From the cell containing the given text, extract its center point as [x, y] coordinate. 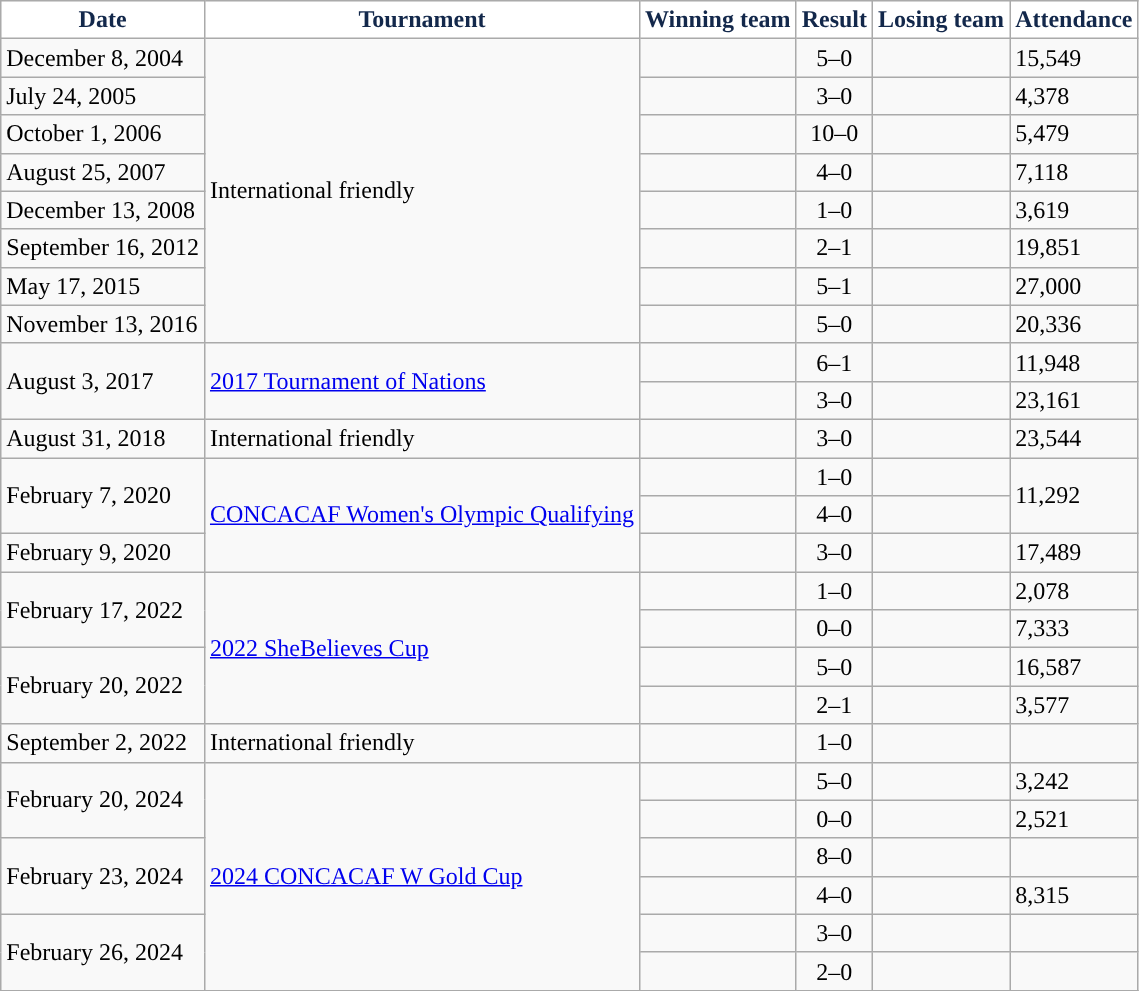
February 26, 2024 [103, 952]
3,577 [1074, 705]
May 17, 2015 [103, 286]
October 1, 2006 [103, 134]
4,378 [1074, 96]
September 2, 2022 [103, 743]
August 25, 2007 [103, 172]
19,851 [1074, 248]
July 24, 2005 [103, 96]
August 31, 2018 [103, 438]
11,948 [1074, 362]
February 7, 2020 [103, 496]
February 9, 2020 [103, 553]
3,619 [1074, 210]
February 17, 2022 [103, 610]
Date [103, 20]
27,000 [1074, 286]
8,315 [1074, 895]
December 8, 2004 [103, 58]
Winning team [718, 20]
5,479 [1074, 134]
2024 CONCACAF W Gold Cup [422, 876]
7,118 [1074, 172]
CONCACAF Women's Olympic Qualifying [422, 515]
7,333 [1074, 629]
2,521 [1074, 819]
September 16, 2012 [103, 248]
3,242 [1074, 781]
December 13, 2008 [103, 210]
2022 SheBelieves Cup [422, 648]
8–0 [834, 857]
February 20, 2022 [103, 686]
2017 Tournament of Nations [422, 381]
Losing team [942, 20]
5–1 [834, 286]
23,544 [1074, 438]
6–1 [834, 362]
23,161 [1074, 400]
17,489 [1074, 553]
February 23, 2024 [103, 876]
November 13, 2016 [103, 324]
February 20, 2024 [103, 800]
Result [834, 20]
August 3, 2017 [103, 381]
Tournament [422, 20]
10–0 [834, 134]
Attendance [1074, 20]
16,587 [1074, 667]
2,078 [1074, 591]
11,292 [1074, 496]
15,549 [1074, 58]
20,336 [1074, 324]
2–0 [834, 971]
